Find where the given text appears and provide that cell's center as [x, y] coordinate. 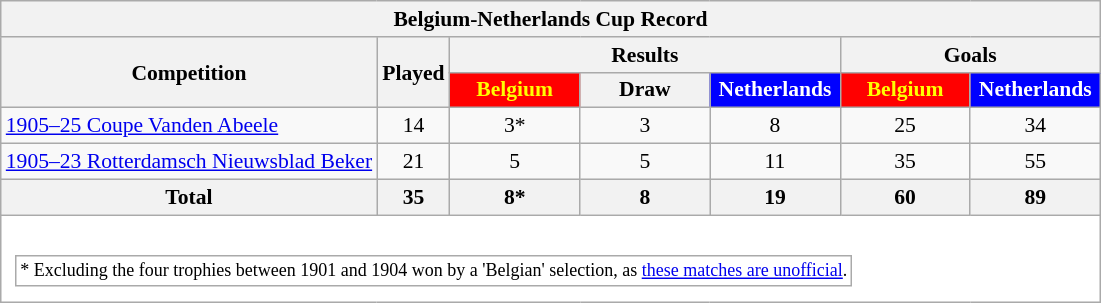
34 [1035, 126]
55 [1035, 162]
Belgium-Netherlands Cup Record [551, 19]
8* [515, 197]
3 [645, 126]
21 [413, 162]
25 [905, 126]
19 [775, 197]
Draw [645, 90]
3* [515, 126]
Results [645, 55]
11 [775, 162]
1905–25 Coupe Vanden Abeele [189, 126]
89 [1035, 197]
Played [413, 72]
14 [413, 126]
Goals [970, 55]
Competition [189, 72]
1905–23 Rotterdamsch Nieuwsblad Beker [189, 162]
Total [189, 197]
60 [905, 197]
